Search for the cell housing the specified text and yield its (X, Y) center coordinate. 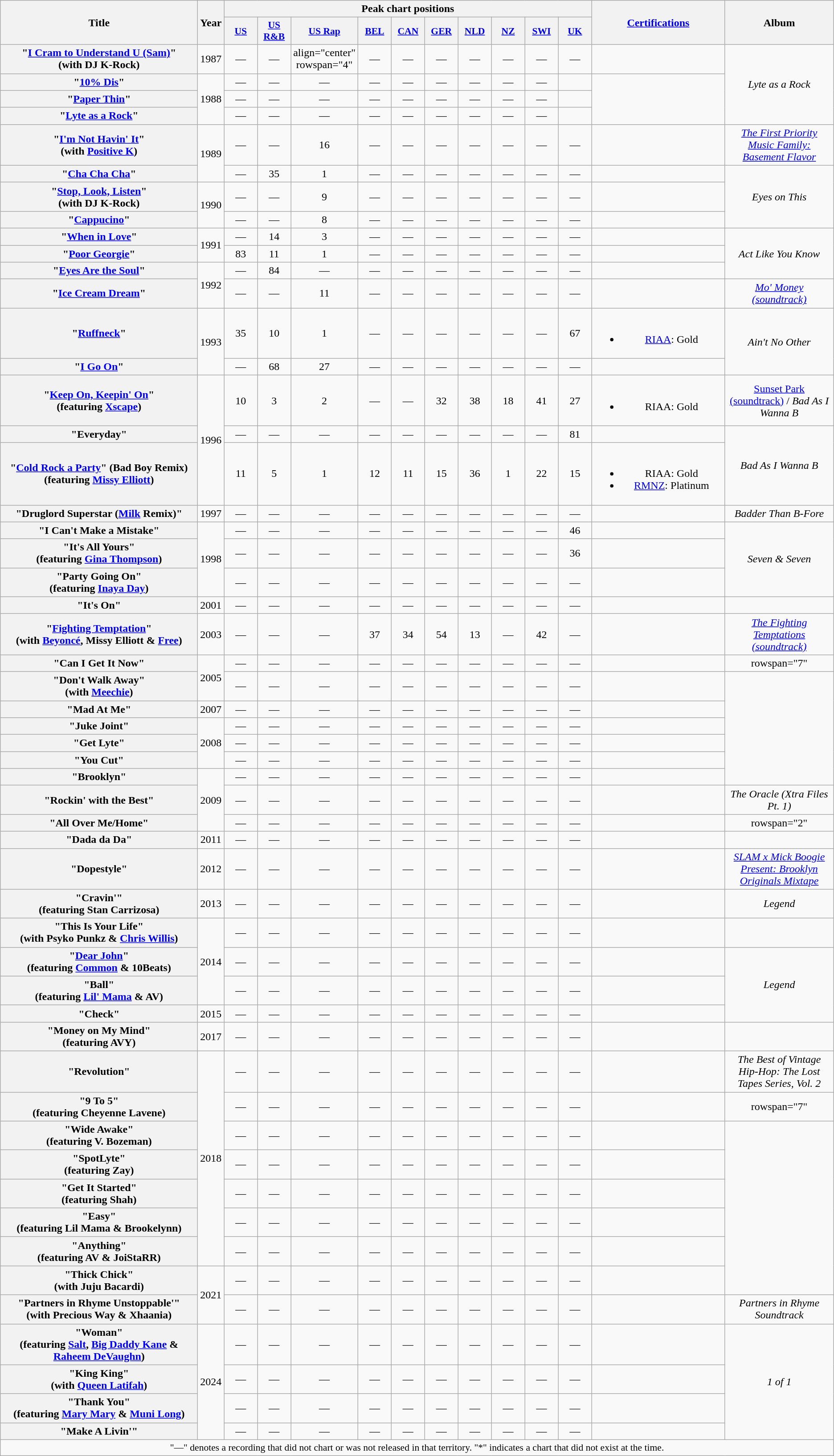
8 (324, 220)
rowspan="2" (779, 823)
NZ (508, 31)
"All Over Me/Home" (99, 823)
CAN (408, 31)
"Everyday" (99, 434)
"Ice Cream Dream" (99, 294)
37 (374, 634)
"I Go On" (99, 367)
"Party Going On"(featuring Inaya Day) (99, 582)
"Dopestyle" (99, 869)
"Paper Thin" (99, 99)
2 (324, 401)
"Revolution" (99, 1071)
"Can I Get It Now" (99, 663)
"Dada da Da" (99, 840)
38 (475, 401)
Title (99, 22)
SWI (542, 31)
Bad As I Wanna B (779, 465)
Partners in Rhyme Soundtrack (779, 1309)
2015 (211, 1013)
"Make A Livin'" (99, 1431)
12 (374, 474)
Mo' Money (soundtrack) (779, 294)
2001 (211, 605)
1998 (211, 559)
Album (779, 22)
Year (211, 22)
"Cappucino" (99, 220)
67 (575, 333)
1989 (211, 153)
81 (575, 434)
"Anything"(featuring AV & JoiStaRR) (99, 1251)
NLD (475, 31)
54 (441, 634)
"When in Love" (99, 236)
2024 (211, 1382)
US (241, 31)
"Rockin' with the Best" (99, 800)
"Druglord Superstar (Milk Remix)" (99, 513)
"I'm Not Havin' It"(with Positive K) (99, 145)
BEL (374, 31)
83 (241, 253)
"It's All Yours" (featuring Gina Thompson) (99, 553)
16 (324, 145)
42 (542, 634)
18 (508, 401)
2009 (211, 800)
"Get Lyte" (99, 743)
"SpotLyte" (featuring Zay) (99, 1165)
"Cravin'" (featuring Stan Carrizosa) (99, 904)
"Stop, Look, Listen"(with DJ K-Rock) (99, 197)
RIAA: GoldRMNZ: Platinum (658, 474)
2013 (211, 904)
1990 (211, 205)
"Check" (99, 1013)
Certifications (658, 22)
"—" denotes a recording that did not chart or was not released in that territory. "*" indicates a chart that did not exist at the time. (417, 1448)
2021 (211, 1295)
46 (575, 530)
2014 (211, 962)
align="center" rowspan="4" (324, 59)
UK (575, 31)
2011 (211, 840)
"Don't Walk Away"(with Meechie) (99, 686)
Seven & Seven (779, 559)
41 (542, 401)
"Easy" (featuring Lil Mama & Brookelynn) (99, 1223)
32 (441, 401)
"King King"(with Queen Latifah) (99, 1379)
"Keep On, Keepin' On" (featuring Xscape) (99, 401)
1 of 1 (779, 1382)
84 (274, 271)
68 (274, 367)
US R&B (274, 31)
"10% Dis" (99, 82)
"Fighting Temptation"(with Beyoncé, Missy Elliott & Free) (99, 634)
1993 (211, 342)
Lyte as a Rock (779, 85)
"Cold Rock a Party" (Bad Boy Remix)(featuring Missy Elliott) (99, 474)
Ain't No Other (779, 342)
1997 (211, 513)
"Ball" (featuring Lil' Mama & AV) (99, 990)
"Poor Georgie" (99, 253)
"Eyes Are the Soul" (99, 271)
2005 (211, 678)
SLAM x Mick Boogie Present: Brooklyn Originals Mixtape (779, 869)
"Mad At Me" (99, 709)
"Woman"(featuring Salt, Big Daddy Kane & Raheem DeVaughn) (99, 1344)
"This Is Your Life"(with Psyko Punkz & Chris Willis) (99, 932)
34 (408, 634)
2007 (211, 709)
"Lyte as a Rock" (99, 116)
2018 (211, 1158)
"You Cut" (99, 760)
"Brooklyn" (99, 777)
13 (475, 634)
1988 (211, 99)
Badder Than B-Fore (779, 513)
"Get It Started" (featuring Shah) (99, 1193)
"I Cram to Understand U (Sam)"(with DJ K-Rock) (99, 59)
2012 (211, 869)
"Wide Awake" (featuring V. Bozeman) (99, 1135)
22 (542, 474)
1991 (211, 245)
Eyes on This (779, 197)
"Money on My Mind" (featuring AVY) (99, 1037)
"Dear John" (featuring Common & 10Beats) (99, 962)
"Thank You"(featuring Mary Mary & Muni Long) (99, 1408)
US Rap (324, 31)
14 (274, 236)
Peak chart positions (408, 9)
2003 (211, 634)
1987 (211, 59)
The Oracle (Xtra Files Pt. 1) (779, 800)
"Thick Chick"(with Juju Bacardi) (99, 1281)
GER (441, 31)
"Cha Cha Cha" (99, 174)
"I Can't Make a Mistake" (99, 530)
"Juke Joint" (99, 726)
1996 (211, 440)
5 (274, 474)
9 (324, 197)
The First Priority Music Family: Basement Flavor (779, 145)
The Fighting Temptations (soundtrack) (779, 634)
"9 To 5" (featuring Cheyenne Lavene) (99, 1106)
The Best of Vintage Hip-Hop: The Lost Tapes Series, Vol. 2 (779, 1071)
Sunset Park (soundtrack) / Bad As I Wanna B (779, 401)
2008 (211, 743)
2017 (211, 1037)
Act Like You Know (779, 253)
"It's On" (99, 605)
"Partners in Rhyme Unstoppable'"(with Precious Way & Xhaania) (99, 1309)
"Ruffneck" (99, 333)
1992 (211, 285)
